From the cell containing the given text, extract its center point as (x, y) coordinate. 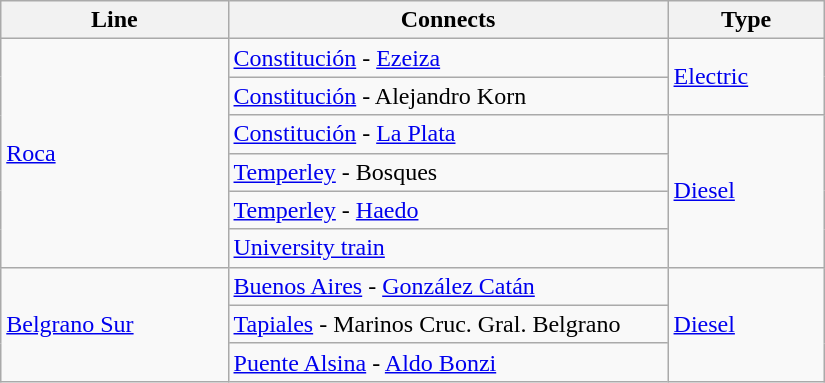
Connects (448, 20)
Temperley - Haedo (448, 210)
University train (448, 248)
Constitución - Alejandro Korn (448, 96)
Electric (746, 77)
Buenos Aires - González Catán (448, 286)
Type (746, 20)
Temperley - Bosques (448, 172)
Belgrano Sur (114, 324)
Line (114, 20)
Constitución - Ezeiza (448, 58)
Roca (114, 153)
Constitución - La Plata (448, 134)
Puente Alsina - Aldo Bonzi (448, 362)
Tapiales - Marinos Cruc. Gral. Belgrano (448, 324)
